Return [x, y] of the center of cell containing provided text 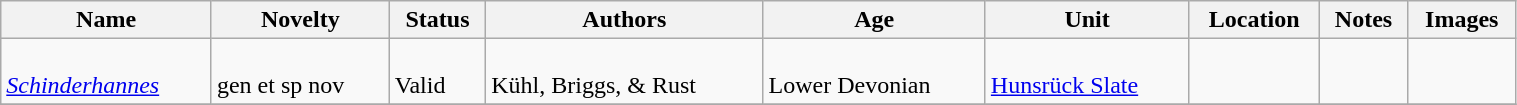
Authors [624, 20]
Status [437, 20]
Unit [1087, 20]
Location [1254, 20]
Kühl, Briggs, & Rust [624, 72]
Age [874, 20]
Images [1462, 20]
Name [106, 20]
gen et sp nov [300, 72]
Notes [1364, 20]
Hunsrück Slate [1087, 72]
Valid [437, 72]
Schinderhannes [106, 72]
Lower Devonian [874, 72]
Novelty [300, 20]
